Extract the [X, Y] coordinate from the center of the cell holding the provided text.  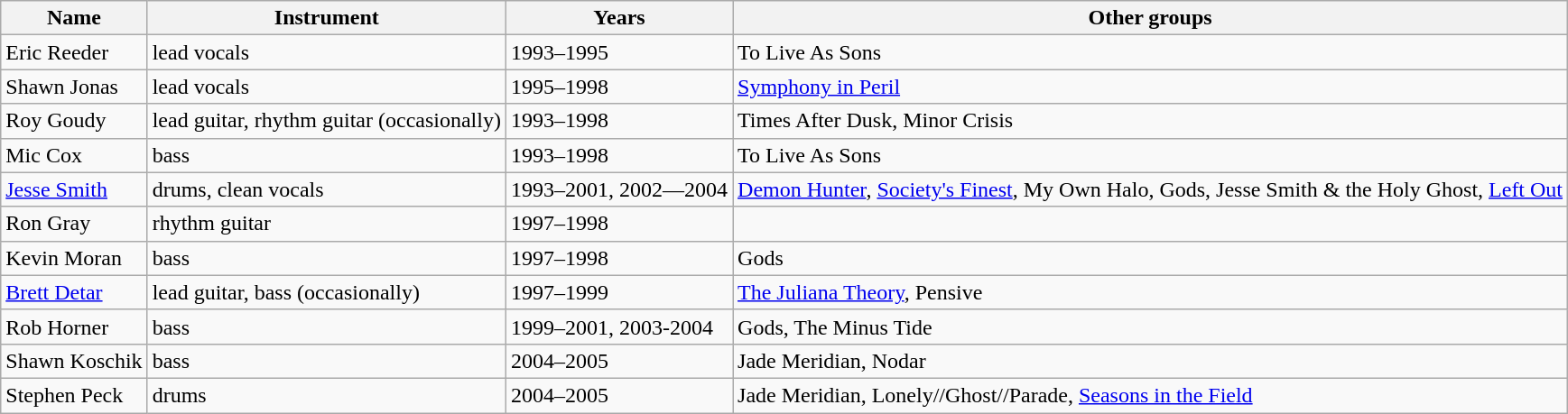
1999–2001, 2003-2004 [619, 327]
Symphony in Peril [1150, 87]
Name [74, 18]
lead guitar, rhythm guitar (occasionally) [327, 121]
Ron Gray [74, 224]
1995–1998 [619, 87]
Other groups [1150, 18]
Mic Cox [74, 155]
Stephen Peck [74, 395]
Shawn Jonas [74, 87]
Shawn Koschik [74, 361]
Jade Meridian, Lonely//Ghost//Parade, Seasons in the Field [1150, 395]
Jesse Smith [74, 189]
Eric Reeder [74, 52]
Brett Detar [74, 292]
Demon Hunter, Society's Finest, My Own Halo, Gods, Jesse Smith & the Holy Ghost, Left Out [1150, 189]
Years [619, 18]
drums, clean vocals [327, 189]
1993–1995 [619, 52]
The Juliana Theory, Pensive [1150, 292]
rhythm guitar [327, 224]
Jade Meridian, Nodar [1150, 361]
1997–1999 [619, 292]
Roy Goudy [74, 121]
1993–2001, 2002―2004 [619, 189]
Instrument [327, 18]
Gods [1150, 258]
Kevin Moran [74, 258]
Rob Horner [74, 327]
Times After Dusk, Minor Crisis [1150, 121]
lead guitar, bass (occasionally) [327, 292]
drums [327, 395]
Gods, The Minus Tide [1150, 327]
